Determine the (X, Y) coordinate at the center of the cell enclosing the given text.  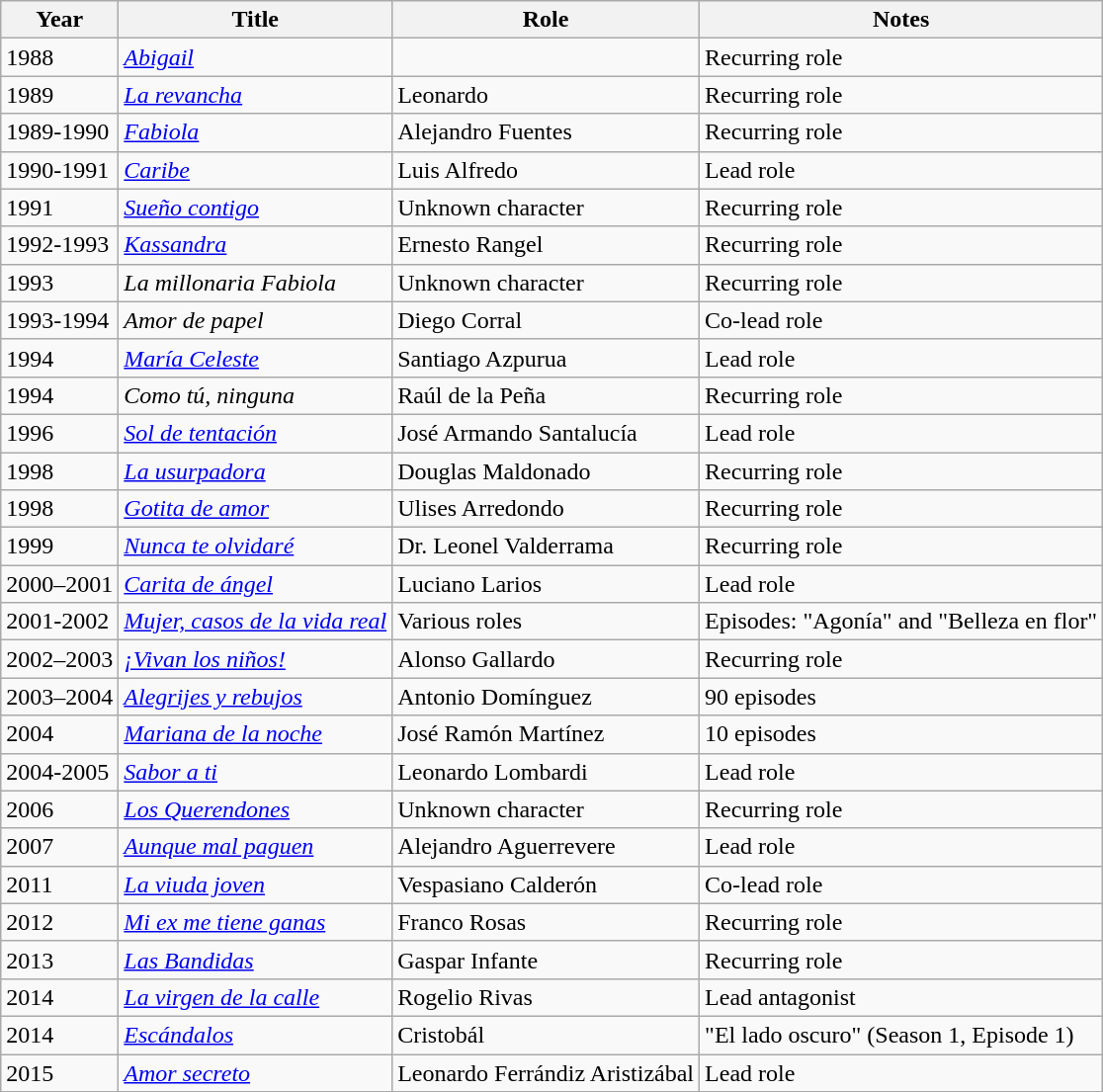
La usurpadora (255, 471)
Amor de papel (255, 320)
Ernesto Rangel (546, 245)
Escándalos (255, 1035)
José Ramón Martínez (546, 734)
Sueño contigo (255, 208)
¡Vivan los niños! (255, 659)
2012 (59, 922)
La revancha (255, 95)
1988 (59, 57)
"El lado oscuro" (Season 1, Episode 1) (901, 1035)
Franco Rosas (546, 922)
Caribe (255, 170)
Antonio Domínguez (546, 697)
Mujer, casos de la vida real (255, 622)
Sabor a ti (255, 772)
Kassandra (255, 245)
Nunca te olvidaré (255, 546)
1993 (59, 283)
Leonardo Ferrándiz Aristizábal (546, 1072)
La virgen de la calle (255, 997)
2001-2002 (59, 622)
Leonardo (546, 95)
Santiago Azpurua (546, 358)
Leonardo Lombardi (546, 772)
María Celeste (255, 358)
Alonso Gallardo (546, 659)
Carita de ángel (255, 584)
1989 (59, 95)
Various roles (546, 622)
Alejandro Aguerrevere (546, 847)
Gotita de amor (255, 509)
2006 (59, 809)
Aunque mal paguen (255, 847)
Notes (901, 20)
Mariana de la noche (255, 734)
2007 (59, 847)
Dr. Leonel Valderrama (546, 546)
2011 (59, 884)
2015 (59, 1072)
La viuda joven (255, 884)
José Armando Santalucía (546, 433)
Luis Alfredo (546, 170)
2003–2004 (59, 697)
La millonaria Fabiola (255, 283)
Ulises Arredondo (546, 509)
Abigail (255, 57)
2004 (59, 734)
Raúl de la Peña (546, 395)
1990-1991 (59, 170)
Role (546, 20)
Year (59, 20)
1989-1990 (59, 132)
Fabiola (255, 132)
2002–2003 (59, 659)
1991 (59, 208)
1999 (59, 546)
1993-1994 (59, 320)
Como tú, ninguna (255, 395)
Luciano Larios (546, 584)
Las Bandidas (255, 960)
2004-2005 (59, 772)
Gaspar Infante (546, 960)
Amor secreto (255, 1072)
Vespasiano Calderón (546, 884)
Title (255, 20)
10 episodes (901, 734)
Alegrijes y rebujos (255, 697)
90 episodes (901, 697)
1992-1993 (59, 245)
Douglas Maldonado (546, 471)
Cristobál (546, 1035)
2013 (59, 960)
2000–2001 (59, 584)
Rogelio Rivas (546, 997)
Lead antagonist (901, 997)
Episodes: "Agonía" and "Belleza en flor" (901, 622)
1996 (59, 433)
Diego Corral (546, 320)
Sol de tentación (255, 433)
Alejandro Fuentes (546, 132)
Los Querendones (255, 809)
Mi ex me tiene ganas (255, 922)
